Scan for the cell matching the given text and deliver its [X, Y] coordinate at center. 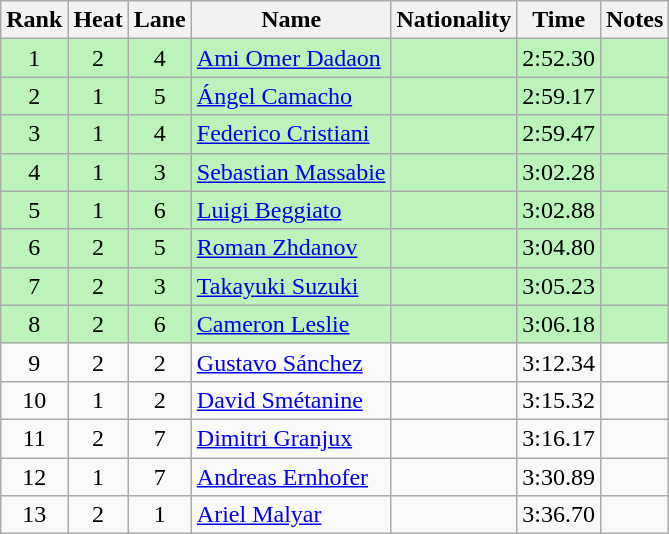
2:59.47 [559, 134]
Takayuki Suzuki [291, 286]
Ami Omer Dadaon [291, 58]
Name [291, 20]
3:05.23 [559, 286]
3:30.89 [559, 477]
Lane [160, 20]
Time [559, 20]
2:52.30 [559, 58]
Federico Cristiani [291, 134]
Dimitri Granjux [291, 438]
2:59.17 [559, 96]
Rank [34, 20]
Ángel Camacho [291, 96]
3:15.32 [559, 400]
13 [34, 515]
David Smétanine [291, 400]
8 [34, 324]
Ariel Malyar [291, 515]
11 [34, 438]
3:36.70 [559, 515]
Andreas Ernhofer [291, 477]
12 [34, 477]
Nationality [454, 20]
3:02.28 [559, 172]
3:16.17 [559, 438]
3:04.80 [559, 248]
Notes [634, 20]
Gustavo Sánchez [291, 362]
Luigi Beggiato [291, 210]
3:02.88 [559, 210]
Cameron Leslie [291, 324]
10 [34, 400]
9 [34, 362]
Heat [98, 20]
3:12.34 [559, 362]
3:06.18 [559, 324]
Sebastian Massabie [291, 172]
Roman Zhdanov [291, 248]
